For the text-containing cell, return its midpoint in (X, Y) coordinate format. 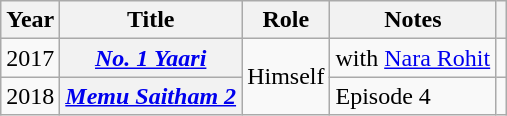
Episode 4 (413, 96)
Year (30, 20)
No. 1 Yaari (151, 58)
Himself (286, 77)
Role (286, 20)
2018 (30, 96)
with Nara Rohit (413, 58)
Notes (413, 20)
Title (151, 20)
2017 (30, 58)
Memu Saitham 2 (151, 96)
